Locate the cell with the specified text and output its [X, Y] center coordinate. 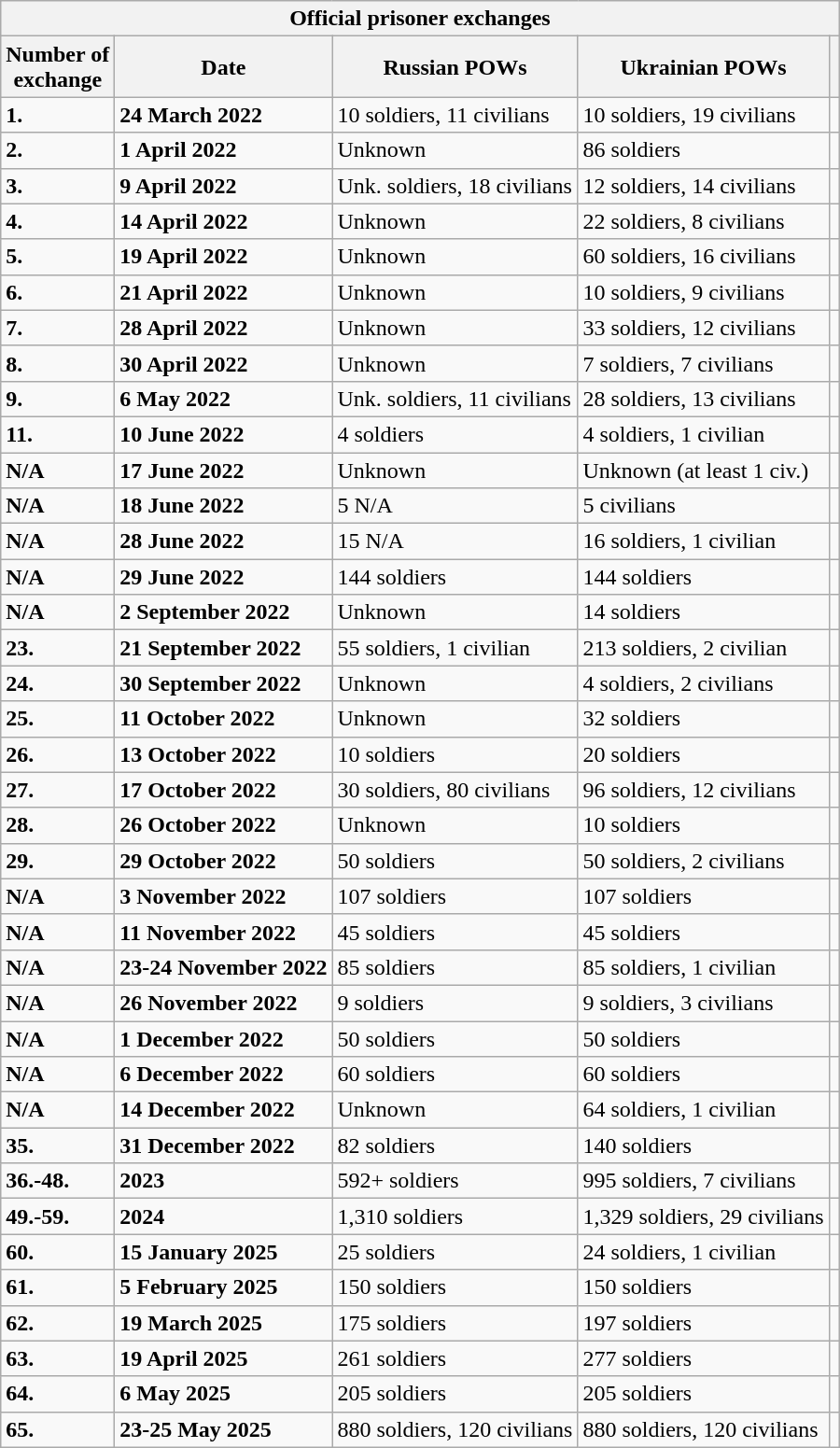
36.-48. [58, 1181]
63. [58, 1358]
35. [58, 1146]
277 soldiers [704, 1358]
21 September 2022 [224, 648]
24 soldiers, 1 civilian [704, 1252]
14 December 2022 [224, 1110]
4 soldiers, 2 civilians [704, 683]
82 soldiers [455, 1146]
9. [58, 399]
995 soldiers, 7 civilians [704, 1181]
14 April 2022 [224, 221]
4 soldiers, 1 civilian [704, 434]
4 soldiers [455, 434]
24. [58, 683]
64. [58, 1394]
30 soldiers, 80 civilians [455, 790]
Ukrainian POWs [704, 67]
28 June 2022 [224, 541]
60. [58, 1252]
10 soldiers, 11 civilians [455, 115]
6 May 2022 [224, 399]
175 soldiers [455, 1323]
9 April 2022 [224, 186]
1,329 soldiers, 29 civilians [704, 1216]
32 soldiers [704, 719]
9 soldiers, 3 civilians [704, 1003]
7. [58, 328]
15 January 2025 [224, 1252]
29 October 2022 [224, 861]
55 soldiers, 1 civilian [455, 648]
29. [58, 861]
30 April 2022 [224, 363]
11. [58, 434]
17 October 2022 [224, 790]
Date [224, 67]
50 soldiers, 2 civilians [704, 861]
20 soldiers [704, 754]
29 June 2022 [224, 577]
11 October 2022 [224, 719]
Unk. soldiers, 11 civilians [455, 399]
3. [58, 186]
61. [58, 1287]
5 N/A [455, 506]
19 April 2025 [224, 1358]
33 soldiers, 12 civilians [704, 328]
28 soldiers, 13 civilians [704, 399]
Official prisoner exchanges [420, 19]
140 soldiers [704, 1146]
6. [58, 292]
6 December 2022 [224, 1075]
27. [58, 790]
15 N/A [455, 541]
8. [58, 363]
5. [58, 257]
23. [58, 648]
18 June 2022 [224, 506]
31 December 2022 [224, 1146]
21 April 2022 [224, 292]
26. [58, 754]
16 soldiers, 1 civilian [704, 541]
11 November 2022 [224, 932]
60 soldiers, 16 civilians [704, 257]
2024 [224, 1216]
Unk. soldiers, 18 civilians [455, 186]
13 October 2022 [224, 754]
3 November 2022 [224, 896]
261 soldiers [455, 1358]
1 December 2022 [224, 1039]
22 soldiers, 8 civilians [704, 221]
14 soldiers [704, 612]
26 November 2022 [224, 1003]
4. [58, 221]
6 May 2025 [224, 1394]
12 soldiers, 14 civilians [704, 186]
19 March 2025 [224, 1323]
7 soldiers, 7 civilians [704, 363]
2. [58, 150]
25 soldiers [455, 1252]
23-24 November 2022 [224, 967]
49.-59. [58, 1216]
85 soldiers [455, 967]
9 soldiers [455, 1003]
19 April 2022 [224, 257]
Unknown (at least 1 civ.) [704, 470]
17 June 2022 [224, 470]
592+ soldiers [455, 1181]
86 soldiers [704, 150]
1,310 soldiers [455, 1216]
213 soldiers, 2 civilian [704, 648]
62. [58, 1323]
Russian POWs [455, 67]
2 September 2022 [224, 612]
10 soldiers, 9 civilians [704, 292]
2023 [224, 1181]
10 June 2022 [224, 434]
26 October 2022 [224, 825]
28. [58, 825]
64 soldiers, 1 civilian [704, 1110]
96 soldiers, 12 civilians [704, 790]
1 April 2022 [224, 150]
23-25 May 2025 [224, 1429]
30 September 2022 [224, 683]
1. [58, 115]
25. [58, 719]
Number ofexchange [58, 67]
65. [58, 1429]
10 soldiers, 19 civilians [704, 115]
5 civilians [704, 506]
197 soldiers [704, 1323]
85 soldiers, 1 civilian [704, 967]
24 March 2022 [224, 115]
5 February 2025 [224, 1287]
28 April 2022 [224, 328]
